Pinpoint the cell where the given text exists, returning its (X, Y) midpoint coordinate. 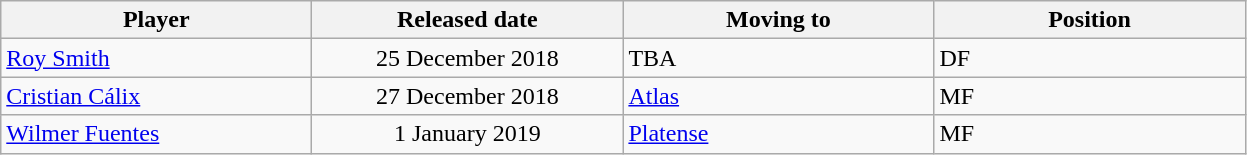
Atlas (778, 96)
Released date (468, 20)
Player (156, 20)
Cristian Cálix (156, 96)
TBA (778, 58)
25 December 2018 (468, 58)
Wilmer Fuentes (156, 134)
Position (1090, 20)
Platense (778, 134)
27 December 2018 (468, 96)
Roy Smith (156, 58)
DF (1090, 58)
1 January 2019 (468, 134)
Moving to (778, 20)
